Capture the cell that displays the provided text and extract its [x, y] central coordinate. 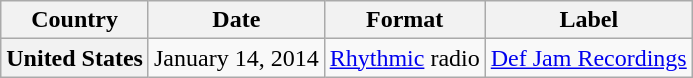
Country [75, 20]
Rhythmic radio [404, 58]
United States [75, 58]
January 14, 2014 [236, 58]
Date [236, 20]
Format [404, 20]
Def Jam Recordings [588, 58]
Label [588, 20]
